Detect which cell encompasses the target text, then output its (x, y) center coordinate. 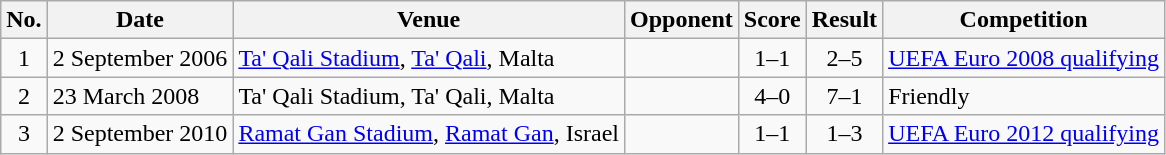
Friendly (1024, 96)
Competition (1024, 20)
1–3 (844, 134)
Opponent (681, 20)
7–1 (844, 96)
2 September 2010 (140, 134)
23 March 2008 (140, 96)
2 September 2006 (140, 58)
3 (24, 134)
Date (140, 20)
Result (844, 20)
2 (24, 96)
UEFA Euro 2008 qualifying (1024, 58)
2–5 (844, 58)
4–0 (772, 96)
Ramat Gan Stadium, Ramat Gan, Israel (429, 134)
No. (24, 20)
Score (772, 20)
UEFA Euro 2012 qualifying (1024, 134)
1 (24, 58)
Venue (429, 20)
